Return (X, Y) of the center of cell containing provided text 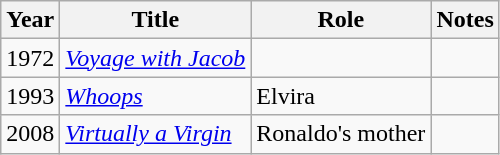
Notes (465, 20)
Voyage with Jacob (156, 58)
2008 (30, 134)
Year (30, 20)
Title (156, 20)
Ronaldo's mother (341, 134)
Elvira (341, 96)
1972 (30, 58)
Whoops (156, 96)
Virtually a Virgin (156, 134)
1993 (30, 96)
Role (341, 20)
